Provide the [x, y] coordinate of the cell's center where the given text is located.  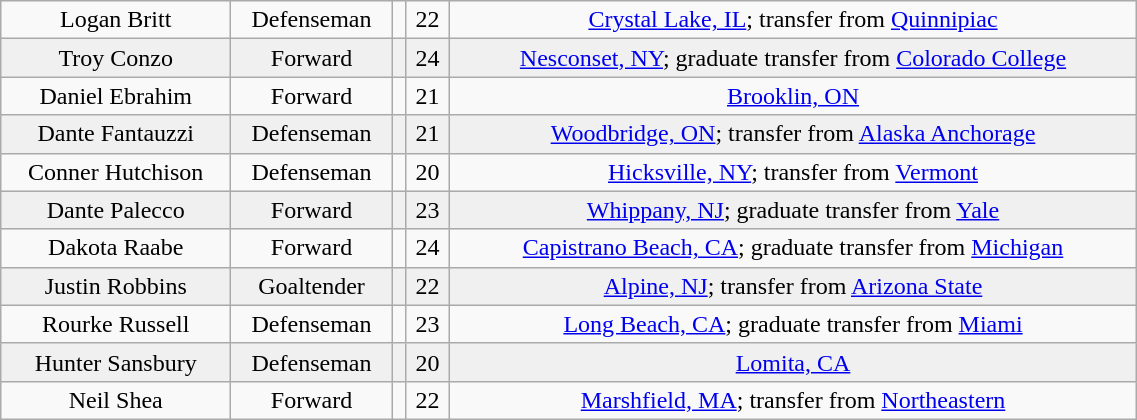
Alpine, NJ; transfer from Arizona State [793, 286]
Conner Hutchison [116, 172]
Nesconset, NY; graduate transfer from Colorado College [793, 58]
Capistrano Beach, CA; graduate transfer from Michigan [793, 248]
Daniel Ebrahim [116, 96]
Woodbridge, ON; transfer from Alaska Anchorage [793, 134]
Long Beach, CA; graduate transfer from Miami [793, 324]
Troy Conzo [116, 58]
Logan Britt [116, 20]
Marshfield, MA; transfer from Northeastern [793, 400]
Crystal Lake, IL; transfer from Quinnipiac [793, 20]
Dante Palecco [116, 210]
Lomita, CA [793, 362]
Dakota Raabe [116, 248]
Justin Robbins [116, 286]
Dante Fantauzzi [116, 134]
Whippany, NJ; graduate transfer from Yale [793, 210]
Goaltender [312, 286]
Hunter Sansbury [116, 362]
Rourke Russell [116, 324]
Brooklin, ON [793, 96]
Neil Shea [116, 400]
Hicksville, NY; transfer from Vermont [793, 172]
